Scan for the cell matching the given text and deliver its (X, Y) coordinate at center. 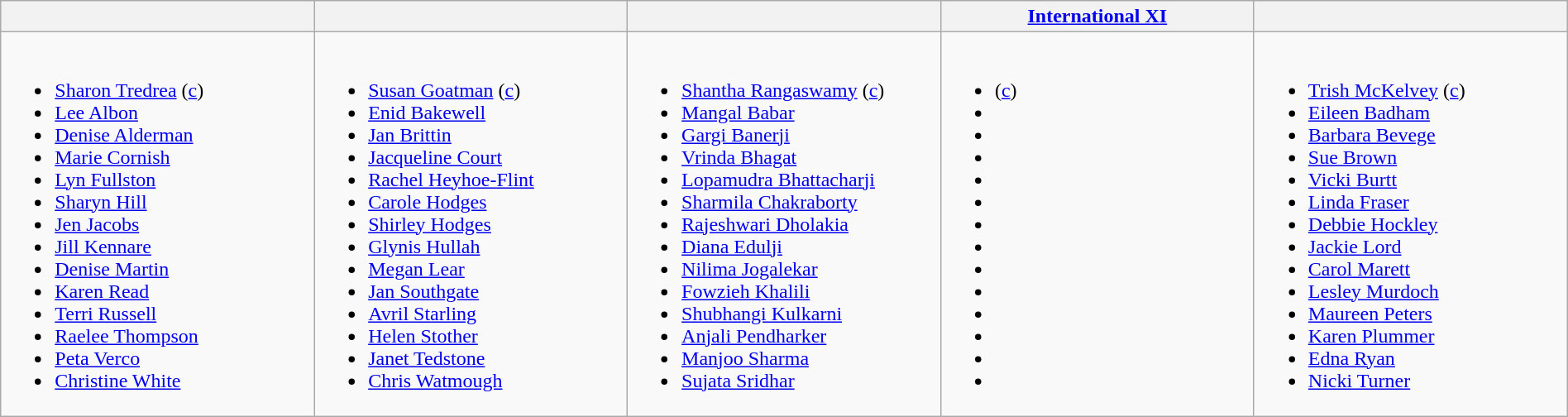
International XI (1097, 17)
(c) (1097, 224)
